Locate the cell with the specified text and output its [X, Y] center coordinate. 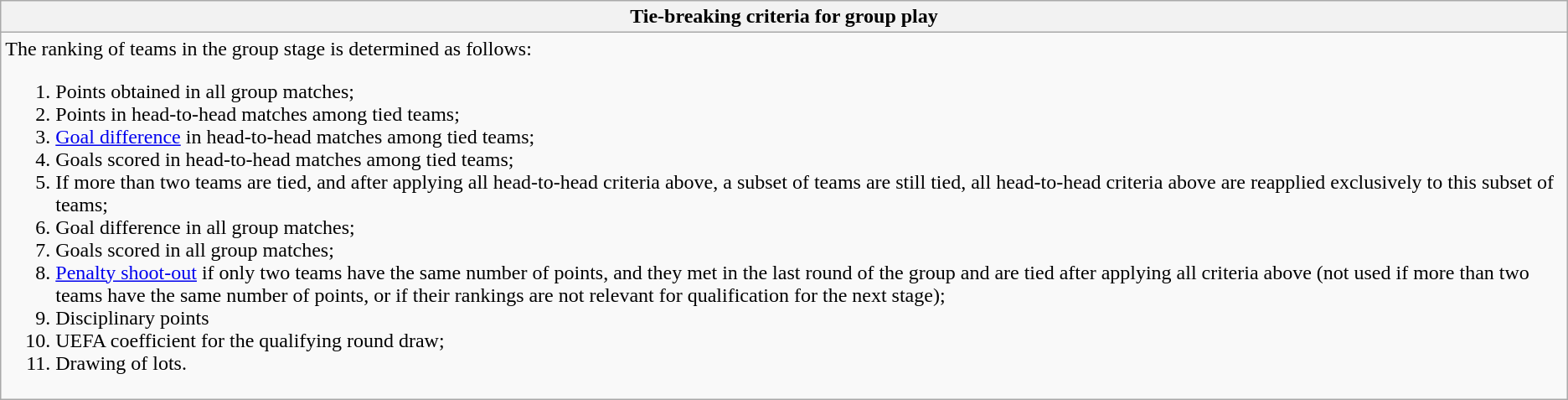
Tie-breaking criteria for group play [784, 17]
